From the cell containing the given text, extract its center point as (x, y) coordinate. 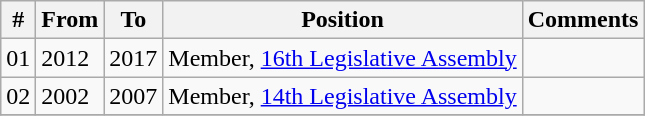
Comments (583, 20)
Member, 16th Legislative Assembly (342, 58)
2002 (70, 96)
To (134, 20)
01 (18, 58)
From (70, 20)
2017 (134, 58)
Member, 14th Legislative Assembly (342, 96)
Position (342, 20)
# (18, 20)
02 (18, 96)
2007 (134, 96)
2012 (70, 58)
